Provide the [X, Y] coordinate of the cell's center where the given text is located.  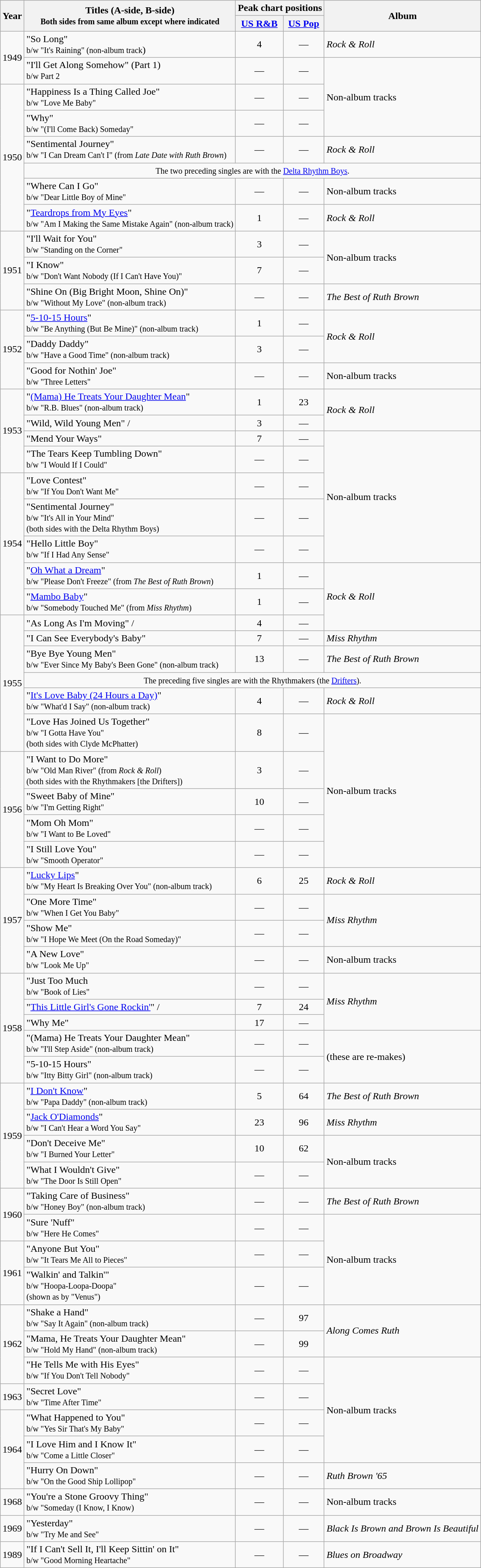
1957 [12, 920]
"What I Wouldn't Give"b/w "The Door Is Still Open" [130, 1175]
1949 [12, 57]
"5-10-15 Hours"b/w "Be Anything (But Be Mine)" (non-album track) [130, 323]
1950 [12, 157]
The two preceding singles are with the Delta Rhythm Boys. [253, 170]
(these are re-makes) [402, 1056]
5 [259, 1096]
"(Mama) He Treats Your Daughter Mean"b/w "R.B. Blues" (non-album track) [130, 402]
"Why Me" [130, 1022]
"A New Love"b/w "Look Me Up" [130, 960]
"Mom Oh Mom"b/w "I Want to Be Loved" [130, 828]
"So Long"b/w "It's Raining" (non-album track) [130, 45]
1955 [12, 683]
"I Want to Do More"b/w "Old Man River" (from Rock & Roll)(both sides with the Rhythmakers [the Drifters]) [130, 770]
"It's Love Baby (24 Hours a Day)"b/w "What'd I Say" (non-album track) [130, 701]
"Jack O'Diamonds"b/w "I Can't Hear a Word You Say" [130, 1122]
Ruth Brown '65 [402, 1475]
"The Tears Keep Tumbling Down"b/w "I Would If I Could" [130, 459]
1963 [12, 1397]
1951 [12, 270]
"Where Can I Go"b/w "Dear Little Boy of Mine" [130, 191]
"I Love Him and I Know It"b/w "Come a Little Closer" [130, 1449]
1956 [12, 810]
"What Happened to You"b/w "Yes Sir That's My Baby" [130, 1423]
13 [259, 659]
"I Still Love You"b/w "Smooth Operator" [130, 854]
Blues on Broadway [402, 1555]
1964 [12, 1449]
"I Don't Know"b/w "Papa Daddy" (non-album track) [130, 1096]
8 [259, 733]
US R&B [259, 23]
"Don't Deceive Me"b/w "I Burned Your Letter" [130, 1149]
1968 [12, 1502]
62 [304, 1149]
1960 [12, 1215]
"Love Contest"b/w "If You Don't Want Me" [130, 486]
17 [259, 1022]
"Yesterday"b/w "Try Me and See" [130, 1528]
96 [304, 1122]
"Wild, Wild Young Men" / [130, 423]
"Mend Your Ways" [130, 438]
"Hello Little Boy"b/w "If I Had Any Sense" [130, 549]
The preceding five singles are with the Rhythmakers (the Drifters). [253, 680]
"Why"b/w "(I'll Come Back) Someday" [130, 123]
Black Is Brown and Brown Is Beautiful [402, 1528]
"This Little Girl's Gone Rockin'" / [130, 1007]
"I'll Wait for You"b/w "Standing on the Corner" [130, 244]
"If I Can't Sell It, I'll Keep Sittin' on It"b/w "Good Morning Heartache" [130, 1555]
"One More Time"b/w "When I Get You Baby" [130, 907]
"Teardrops from My Eyes"b/w "Am I Making the Same Mistake Again" (non-album track) [130, 218]
"5-10-15 Hours"b/w "Itty Bitty Girl" (non-album track) [130, 1070]
"I'll Get Along Somehow" (Part 1)b/w Part 2 [130, 70]
"Shine On (Big Bright Moon, Shine On)"b/w "Without My Love" (non-album track) [130, 296]
1958 [12, 1028]
"Just Too Muchb/w "Book of Lies" [130, 986]
"Sure 'Nuff"b/w "Here He Comes" [130, 1228]
"I Can See Everybody's Baby" [130, 638]
1961 [12, 1273]
"I Know"b/w "Don't Want Nobody (If I Can't Have You)" [130, 270]
Album [402, 16]
1959 [12, 1135]
"Taking Care of Business"b/w "Honey Boy" (non-album track) [130, 1202]
"Good for Nothin' Joe"b/w "Three Letters" [130, 376]
"Sentimental Journey"b/w "It's All in Your Mind"(both sides with the Delta Rhythm Boys) [130, 517]
24 [304, 1007]
Peak chart positions [280, 8]
1989 [12, 1555]
"He Tells Me with His Eyes"b/w "If You Don't Tell Nobody" [130, 1370]
"Walkin' and Talkin'"b/w "Hoopa-Loopa-Doopa"(shown as by "Venus") [130, 1286]
"Sentimental Journey"b/w "I Can Dream Can't I" (from Late Date with Ruth Brown) [130, 150]
US Pop [304, 23]
Titles (A-side, B-side)Both sides from same album except where indicated [130, 16]
"(Mama) He Treats Your Daughter Mean"b/w "I'll Step Aside" (non-album track) [130, 1043]
"Daddy Daddy"b/w "Have a Good Time" (non-album track) [130, 350]
"Happiness Is a Thing Called Joe"b/w "Love Me Baby" [130, 97]
"Hurry On Down"b/w "On the Good Ship Lollipop" [130, 1475]
"Shake a Hand"b/w "Say It Again" (non-album track) [130, 1317]
1969 [12, 1528]
25 [304, 881]
"Sweet Baby of Mine"b/w "I'm Getting Right" [130, 802]
6 [259, 881]
"Anyone But You"b/w "It Tears Me All to Pieces" [130, 1254]
1952 [12, 350]
Year [12, 16]
64 [304, 1096]
"Bye Bye Young Men"b/w "Ever Since My Baby's Been Gone" (non-album track) [130, 659]
"Show Me"b/w "I Hope We Meet (On the Road Someday)" [130, 934]
1954 [12, 544]
"You're a Stone Groovy Thing"b/w "Someday (I Know, I Know) [130, 1502]
"Lucky Lips"b/w "My Heart Is Breaking Over You" (non-album track) [130, 881]
"As Long As I'm Moving" / [130, 623]
Along Comes Ruth [402, 1331]
"Love Has Joined Us Together"b/w "I Gotta Have You"(both sides with Clyde McPhatter) [130, 733]
1953 [12, 431]
"Secret Love"b/w "Time After Time" [130, 1397]
97 [304, 1317]
"Mama, He Treats Your Daughter Mean"b/w "Hold My Hand" (non-album track) [130, 1344]
"Mambo Baby"b/w "Somebody Touched Me" (from Miss Rhythm) [130, 602]
99 [304, 1344]
"Oh What a Dream"b/w "Please Don't Freeze" (from The Best of Ruth Brown) [130, 576]
1962 [12, 1344]
